Detect which cell encompasses the target text, then output its [x, y] center coordinate. 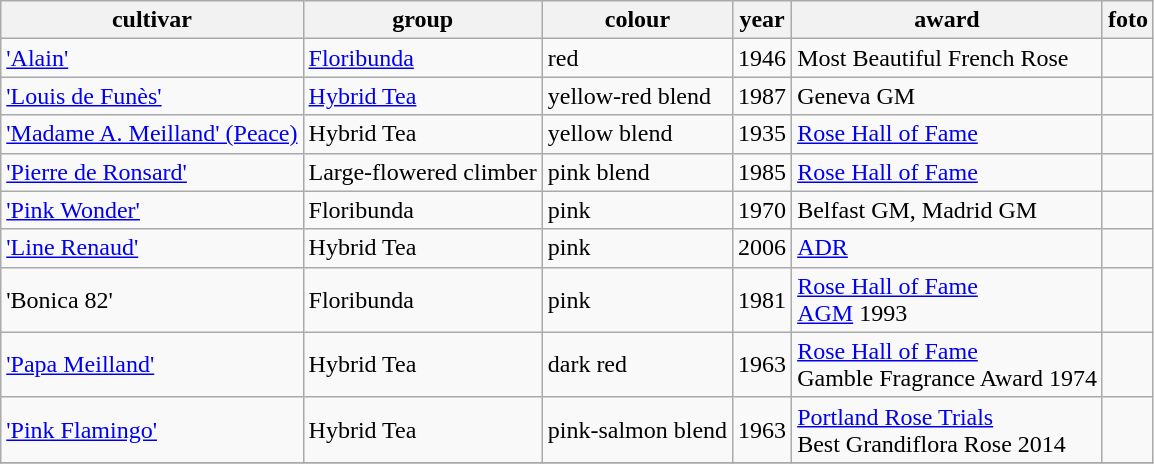
pink-salmon blend [637, 430]
colour [637, 20]
dark red [637, 364]
yellow-red blend [637, 96]
'Alain' [152, 58]
ADR [948, 248]
1970 [762, 210]
1981 [762, 300]
pink blend [637, 172]
Rose Hall of FameGamble Fragrance Award 1974 [948, 364]
Belfast GM, Madrid GM [948, 210]
'Papa Meilland' [152, 364]
group [422, 20]
Most Beautiful French Rose [948, 58]
cultivar [152, 20]
1946 [762, 58]
red [637, 58]
1987 [762, 96]
'Line Renaud' [152, 248]
Rose Hall of FameAGM 1993 [948, 300]
2006 [762, 248]
Portland Rose TrialsBest Grandiflora Rose 2014 [948, 430]
1985 [762, 172]
'Bonica 82' [152, 300]
Large-flowered climber [422, 172]
'Madame A. Meilland' (Peace) [152, 134]
1935 [762, 134]
award [948, 20]
year [762, 20]
'Pink Flamingo' [152, 430]
Geneva GM [948, 96]
'Louis de Funès' [152, 96]
'Pink Wonder' [152, 210]
yellow blend [637, 134]
'Pierre de Ronsard' [152, 172]
foto [1128, 20]
